Pinpoint the cell where the given text exists, returning its [X, Y] midpoint coordinate. 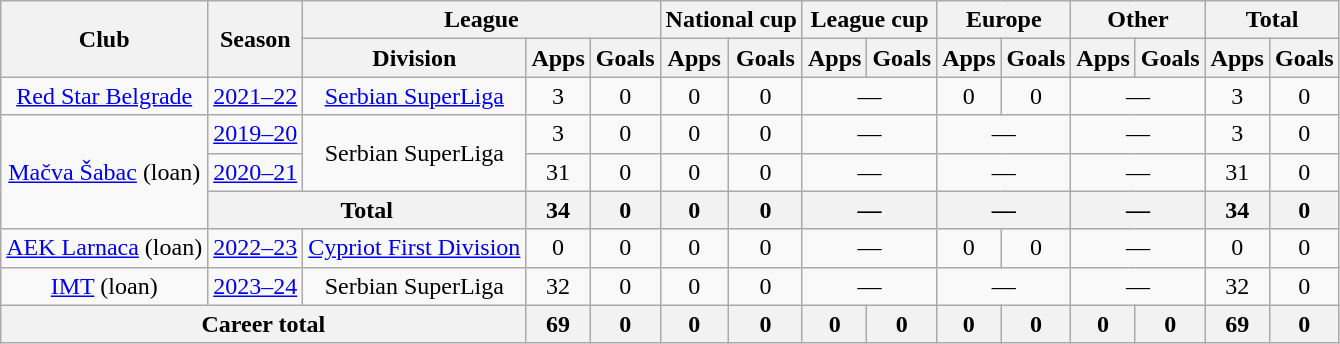
Career total [264, 324]
IMT (loan) [104, 286]
League cup [869, 20]
National cup [731, 20]
AEK Larnaca (loan) [104, 248]
2020–21 [256, 172]
2021–22 [256, 96]
Other [1138, 20]
2019–20 [256, 134]
Europe [1004, 20]
Red Star Belgrade [104, 96]
2023–24 [256, 286]
League [482, 20]
2022–23 [256, 248]
Season [256, 39]
Division [414, 58]
Club [104, 39]
Cypriot First Division [414, 248]
Mačva Šabac (loan) [104, 172]
